Return [X, Y] of the center of cell containing provided text 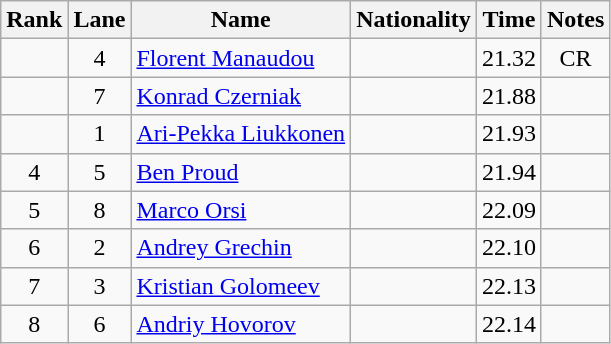
Marco Orsi [241, 210]
Lane [100, 20]
22.09 [508, 210]
Ari-Pekka Liukkonen [241, 134]
CR [575, 58]
Name [241, 20]
21.93 [508, 134]
22.10 [508, 248]
Rank [34, 20]
Ben Proud [241, 172]
3 [100, 286]
Konrad Czerniak [241, 96]
Florent Manaudou [241, 58]
1 [100, 134]
2 [100, 248]
22.13 [508, 286]
22.14 [508, 324]
Andrey Grechin [241, 248]
21.32 [508, 58]
21.88 [508, 96]
Nationality [414, 20]
Notes [575, 20]
Time [508, 20]
Andriy Hovorov [241, 324]
Kristian Golomeev [241, 286]
21.94 [508, 172]
